Return the (X, Y) coordinate for the center point of the cell that contains the specified text.  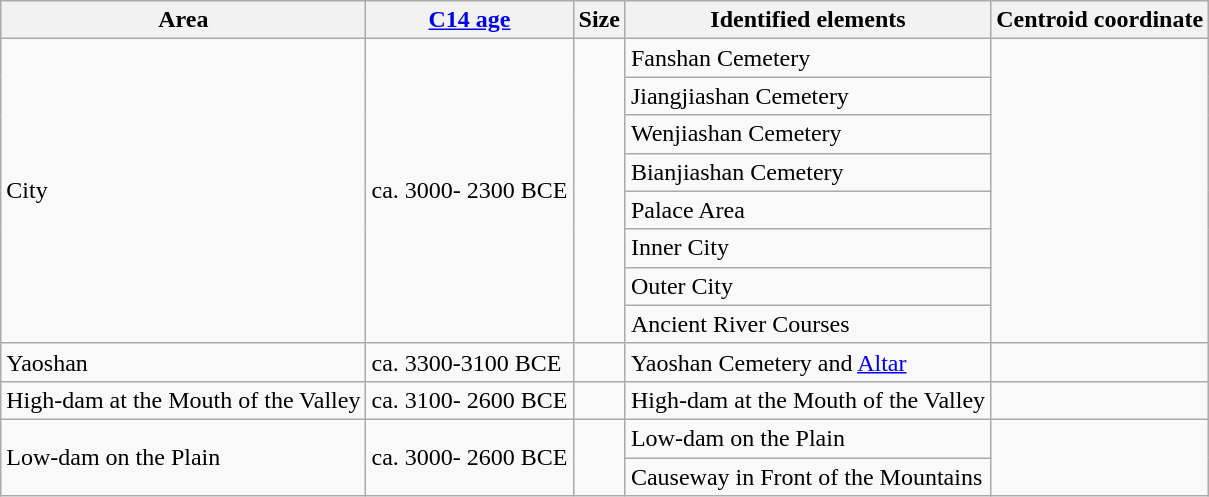
Inner City (808, 248)
Ancient River Courses (808, 324)
Yaoshan Cemetery and Altar (808, 362)
ca. 3000- 2300 BCE (470, 191)
Size (599, 20)
ca. 3300-3100 BCE (470, 362)
Yaoshan (184, 362)
ca. 3000- 2600 BCE (470, 457)
Palace Area (808, 210)
Fanshan Cemetery (808, 58)
Centroid coordinate (1100, 20)
Outer City (808, 286)
Wenjiashan Cemetery (808, 134)
Bianjiashan Cemetery (808, 172)
City (184, 191)
Causeway in Front of the Mountains (808, 477)
ca. 3100- 2600 BCE (470, 400)
Area (184, 20)
Jiangjiashan Cemetery (808, 96)
Identified elements (808, 20)
C14 age (470, 20)
